For the text-containing cell, return its midpoint in [x, y] coordinate format. 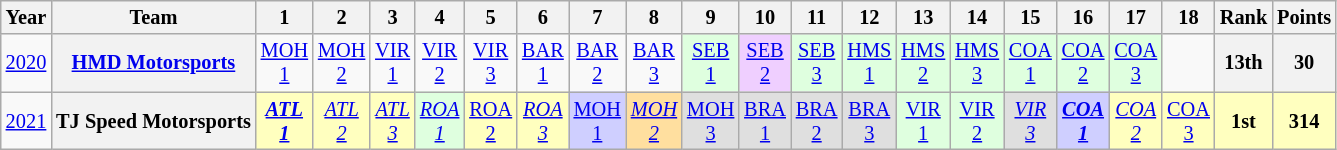
BRA1 [765, 121]
Rank [1244, 17]
BAR3 [654, 63]
18 [1188, 17]
SEB1 [710, 63]
1 [284, 17]
2 [342, 17]
8 [654, 17]
BAR1 [543, 63]
TJ Speed Motorsports [154, 121]
13th [1244, 63]
17 [1136, 17]
HMD Motorsports [154, 63]
11 [817, 17]
ATL3 [392, 121]
HMS2 [923, 63]
10 [765, 17]
13 [923, 17]
2021 [26, 121]
12 [869, 17]
1st [1244, 121]
BRA2 [817, 121]
BAR2 [598, 63]
30 [1304, 63]
ROA3 [543, 121]
16 [1084, 17]
7 [598, 17]
ATL1 [284, 121]
HMS1 [869, 63]
Team [154, 17]
BRA3 [869, 121]
Points [1304, 17]
SEB2 [765, 63]
MOH3 [710, 121]
ATL2 [342, 121]
5 [490, 17]
SEB3 [817, 63]
4 [440, 17]
6 [543, 17]
14 [977, 17]
3 [392, 17]
ROA1 [440, 121]
Year [26, 17]
2020 [26, 63]
ROA2 [490, 121]
9 [710, 17]
HMS3 [977, 63]
314 [1304, 121]
15 [1030, 17]
